Provide the (X, Y) coordinate of the cell's center where the given text is located.  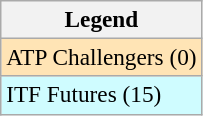
Legend (102, 19)
ATP Challengers (0) (102, 57)
ITF Futures (15) (102, 95)
